Search for the cell housing the specified text and yield its [X, Y] center coordinate. 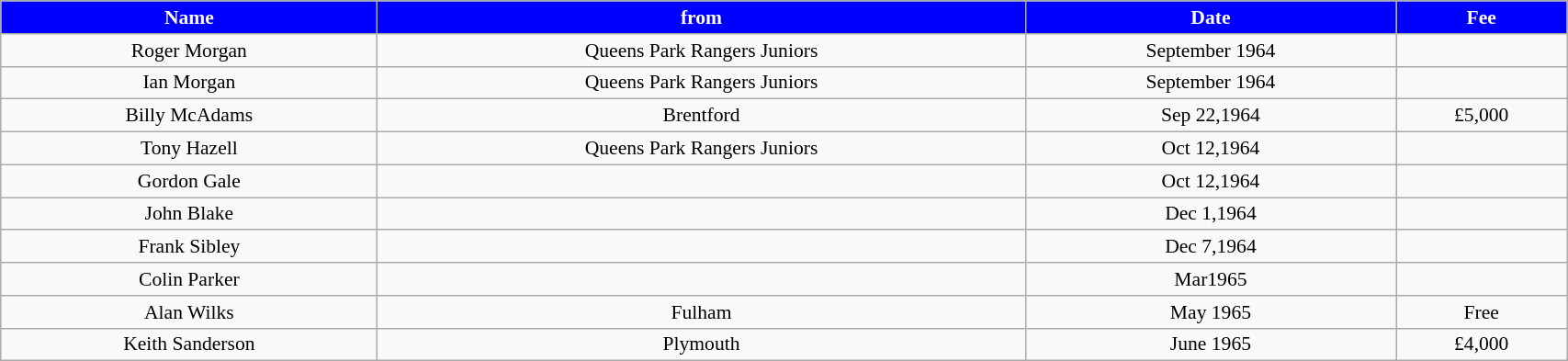
Name [189, 17]
Dec 1,1964 [1211, 214]
Dec 7,1964 [1211, 247]
Mar1965 [1211, 279]
Keith Sanderson [189, 344]
Tony Hazell [189, 149]
Free [1482, 312]
Colin Parker [189, 279]
June 1965 [1211, 344]
Brentford [702, 116]
Fee [1482, 17]
Alan Wilks [189, 312]
Plymouth [702, 344]
Billy McAdams [189, 116]
Ian Morgan [189, 83]
Sep 22,1964 [1211, 116]
John Blake [189, 214]
Gordon Gale [189, 181]
Frank Sibley [189, 247]
May 1965 [1211, 312]
£5,000 [1482, 116]
£4,000 [1482, 344]
Roger Morgan [189, 51]
from [702, 17]
Date [1211, 17]
Fulham [702, 312]
